For the text-containing cell, return its midpoint in (X, Y) coordinate format. 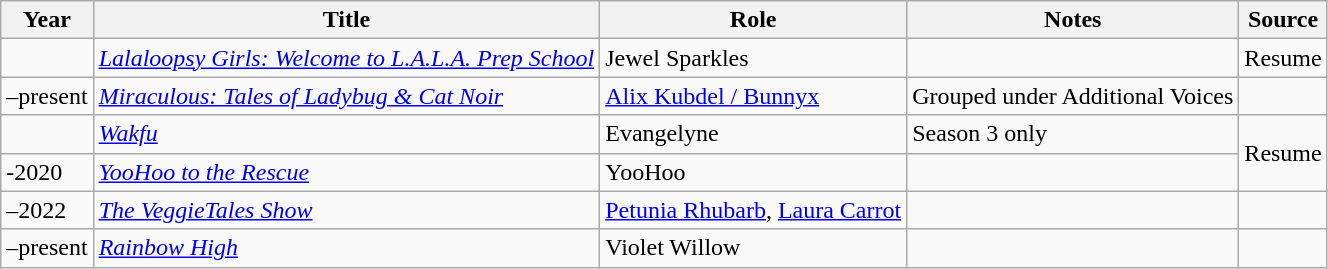
Grouped under Additional Voices (1073, 96)
Role (754, 20)
–2022 (47, 210)
Violet Willow (754, 248)
Wakfu (346, 134)
Title (346, 20)
Petunia Rhubarb, Laura Carrot (754, 210)
Evangelyne (754, 134)
Year (47, 20)
The VeggieTales Show (346, 210)
Notes (1073, 20)
Source (1283, 20)
Alix Kubdel / Bunnyx (754, 96)
Miraculous: Tales of Ladybug & Cat Noir (346, 96)
Lalaloopsy Girls: Welcome to L.A.L.A. Prep School (346, 58)
-2020 (47, 172)
YooHoo to the Rescue (346, 172)
Rainbow High (346, 248)
YooHoo (754, 172)
Jewel Sparkles (754, 58)
Season 3 only (1073, 134)
